Output the [x, y] coordinate of the center of the cell containing the given text.  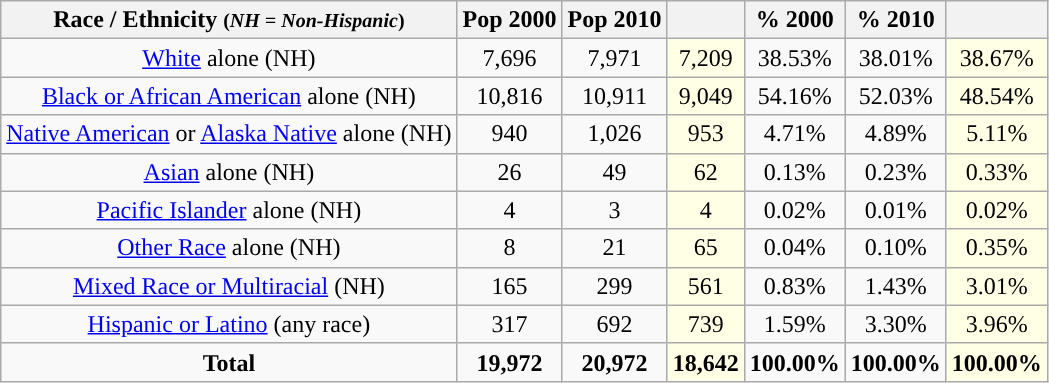
% 2000 [794, 20]
3.96% [996, 324]
299 [614, 286]
7,696 [510, 58]
9,049 [706, 96]
18,642 [706, 362]
52.03% [896, 96]
10,911 [614, 96]
Pop 2000 [510, 20]
Asian alone (NH) [229, 172]
0.04% [794, 248]
10,816 [510, 96]
0.10% [896, 248]
5.11% [996, 134]
49 [614, 172]
0.33% [996, 172]
62 [706, 172]
692 [614, 324]
Pop 2010 [614, 20]
Hispanic or Latino (any race) [229, 324]
0.13% [794, 172]
48.54% [996, 96]
54.16% [794, 96]
Total [229, 362]
0.01% [896, 210]
4.71% [794, 134]
3.30% [896, 324]
1.43% [896, 286]
65 [706, 248]
Other Race alone (NH) [229, 248]
165 [510, 286]
19,972 [510, 362]
0.23% [896, 172]
1,026 [614, 134]
% 2010 [896, 20]
20,972 [614, 362]
0.83% [794, 286]
21 [614, 248]
739 [706, 324]
3.01% [996, 286]
317 [510, 324]
38.53% [794, 58]
38.01% [896, 58]
3 [614, 210]
Native American or Alaska Native alone (NH) [229, 134]
38.67% [996, 58]
4.89% [896, 134]
7,971 [614, 58]
8 [510, 248]
26 [510, 172]
561 [706, 286]
Pacific Islander alone (NH) [229, 210]
Black or African American alone (NH) [229, 96]
0.35% [996, 248]
Race / Ethnicity (NH = Non-Hispanic) [229, 20]
940 [510, 134]
1.59% [794, 324]
White alone (NH) [229, 58]
7,209 [706, 58]
Mixed Race or Multiracial (NH) [229, 286]
953 [706, 134]
